Output the (X, Y) coordinate of the center of the cell containing the given text.  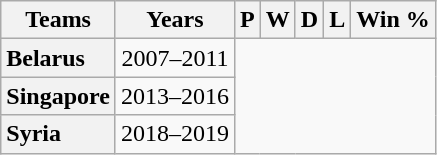
2013–2016 (174, 96)
W (278, 20)
Syria (58, 134)
L (338, 20)
Singapore (58, 96)
2018–2019 (174, 134)
P (247, 20)
Teams (58, 20)
D (309, 20)
2007–2011 (174, 58)
Years (174, 20)
Belarus (58, 58)
Win % (394, 20)
